Locate the cell with the specified text and output its [X, Y] center coordinate. 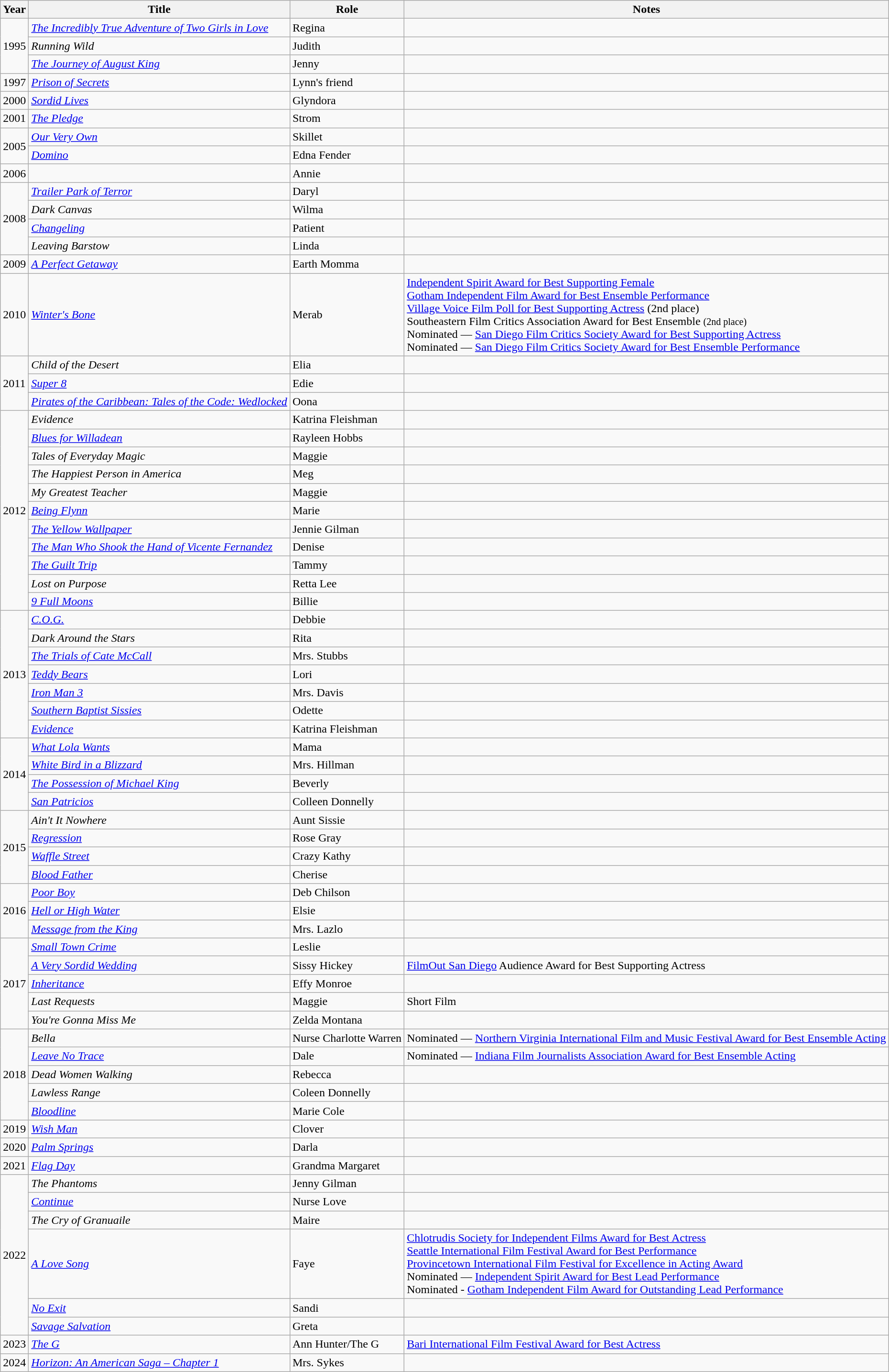
Strom [347, 119]
Iron Man 3 [160, 692]
San Patricios [160, 801]
Dark Around the Stars [160, 638]
Pirates of the Caribbean: Tales of the Code: Wedlocked [160, 401]
Merab [347, 314]
Savage Salvation [160, 1326]
2019 [14, 1129]
Regina [347, 28]
Poor Boy [160, 893]
Elsie [347, 911]
Changeling [160, 228]
Last Requests [160, 1002]
2016 [14, 911]
Judith [347, 46]
Palm Springs [160, 1147]
Crazy Kathy [347, 856]
Ain't It Nowhere [160, 820]
Dale [347, 1056]
The Incredibly True Adventure of Two Girls in Love [160, 28]
The Journey of August King [160, 64]
Rayleen Hobbs [347, 438]
FilmOut San Diego Audience Award for Best Supporting Actress [647, 965]
2017 [14, 983]
Clover [347, 1129]
Aunt Sissie [347, 820]
Marie Cole [347, 1111]
Jenny Gilman [347, 1184]
Denise [347, 547]
Continue [160, 1202]
Faye [347, 1264]
Jenny [347, 64]
Meg [347, 474]
Dead Women Walking [160, 1074]
2009 [14, 264]
Sissy Hickey [347, 965]
Nurse Love [347, 1202]
2018 [14, 1074]
Darla [347, 1147]
Message from the King [160, 929]
Lynn's friend [347, 82]
Bari International Film Festival Award for Best Actress [647, 1344]
Jennie Gilman [347, 529]
The Man Who Shook the Hand of Vicente Fernandez [160, 547]
Short Film [647, 1002]
The Possession of Michael King [160, 783]
Flag Day [160, 1166]
Grandma Margaret [347, 1166]
1997 [14, 82]
Notes [647, 10]
Debbie [347, 620]
Running Wild [160, 46]
The Phantoms [160, 1184]
A Very Sordid Wedding [160, 965]
2006 [14, 173]
Earth Momma [347, 264]
No Exit [160, 1308]
The Trials of Cate McCall [160, 656]
White Bird in a Blizzard [160, 765]
What Lola Wants [160, 747]
Skillet [347, 137]
Mrs. Davis [347, 692]
Marie [347, 510]
2012 [14, 510]
Maire [347, 1220]
The Pledge [160, 119]
Winter's Bone [160, 314]
2024 [14, 1362]
Bella [160, 1038]
2015 [14, 847]
Lori [347, 674]
2013 [14, 674]
Mrs. Hillman [347, 765]
Billie [347, 602]
Edna Fender [347, 155]
The Happiest Person in America [160, 474]
Sordid Lives [160, 100]
Year [14, 10]
Being Flynn [160, 510]
2000 [14, 100]
Bloodline [160, 1111]
Mrs. Sykes [347, 1362]
C.O.G. [160, 620]
Coleen Donnelly [347, 1092]
Dark Canvas [160, 209]
Waffle Street [160, 856]
1995 [14, 46]
Zelda Montana [347, 1020]
The Cry of Granuaile [160, 1220]
Rose Gray [347, 838]
Odette [347, 711]
2014 [14, 774]
Oona [347, 401]
Leslie [347, 947]
2008 [14, 218]
Small Town Crime [160, 947]
Nominated — Indiana Film Journalists Association Award for Best Ensemble Acting [647, 1056]
Mrs. Lazlo [347, 929]
Mrs. Stubbs [347, 656]
Annie [347, 173]
Child of the Desert [160, 365]
Mama [347, 747]
Rebecca [347, 1074]
Southern Baptist Sissies [160, 711]
Patient [347, 228]
Effy Monroe [347, 983]
Deb Chilson [347, 893]
Domino [160, 155]
The G [160, 1344]
Ann Hunter/The G [347, 1344]
Blues for Willadean [160, 438]
Inheritance [160, 983]
Lost on Purpose [160, 583]
Horizon: An American Saga – Chapter 1 [160, 1362]
Linda [347, 246]
Our Very Own [160, 137]
A Perfect Getaway [160, 264]
Elia [347, 365]
Nurse Charlotte Warren [347, 1038]
2005 [14, 146]
Teddy Bears [160, 674]
The Guilt Trip [160, 565]
You're Gonna Miss Me [160, 1020]
Greta [347, 1326]
Prison of Secrets [160, 82]
Edie [347, 383]
Glyndora [347, 100]
Beverly [347, 783]
Title [160, 10]
Role [347, 10]
A Love Song [160, 1264]
9 Full Moons [160, 602]
Cherise [347, 874]
Trailer Park of Terror [160, 191]
Tales of Everyday Magic [160, 456]
2022 [14, 1255]
Rita [347, 638]
Retta Lee [347, 583]
The Yellow Wallpaper [160, 529]
2011 [14, 383]
2021 [14, 1166]
Nominated — Northern Virginia International Film and Music Festival Award for Best Ensemble Acting [647, 1038]
Blood Father [160, 874]
My Greatest Teacher [160, 492]
Colleen Donnelly [347, 801]
Daryl [347, 191]
Hell or High Water [160, 911]
Sandi [347, 1308]
Wish Man [160, 1129]
2001 [14, 119]
Wilma [347, 209]
Leave No Trace [160, 1056]
2020 [14, 1147]
2023 [14, 1344]
2010 [14, 314]
Tammy [347, 565]
Regression [160, 838]
Super 8 [160, 383]
Lawless Range [160, 1092]
Leaving Barstow [160, 246]
